Pinpoint the cell where the given text exists, returning its [x, y] midpoint coordinate. 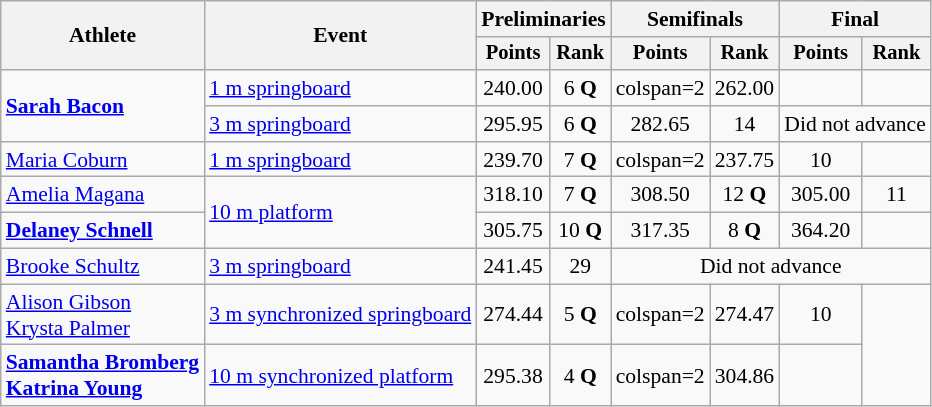
Alison GibsonKrysta Palmer [102, 314]
Final [855, 19]
241.45 [513, 267]
Maria Coburn [102, 160]
274.44 [513, 314]
274.47 [744, 314]
29 [580, 267]
14 [744, 124]
239.70 [513, 160]
Sarah Bacon [102, 106]
364.20 [820, 231]
10 m platform [340, 212]
Event [340, 36]
282.65 [660, 124]
317.35 [660, 231]
8 Q [744, 231]
4 Q [580, 376]
Samantha BrombergKatrina Young [102, 376]
295.38 [513, 376]
262.00 [744, 88]
Preliminaries [543, 19]
12 Q [744, 195]
308.50 [660, 195]
10 m synchronized platform [340, 376]
240.00 [513, 88]
Brooke Schultz [102, 267]
304.86 [744, 376]
305.00 [820, 195]
Semifinals [696, 19]
Delaney Schnell [102, 231]
3 m synchronized springboard [340, 314]
318.10 [513, 195]
5 Q [580, 314]
237.75 [744, 160]
305.75 [513, 231]
10 Q [580, 231]
295.95 [513, 124]
Amelia Magana [102, 195]
Athlete [102, 36]
11 [896, 195]
